For the text-containing cell, return its midpoint in (X, Y) coordinate format. 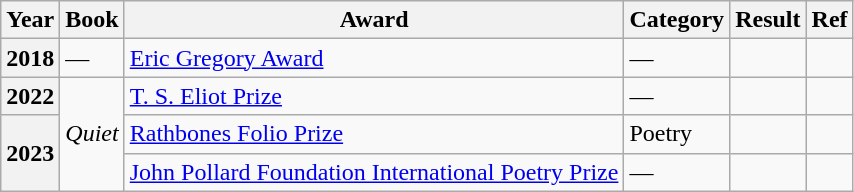
T. S. Eliot Prize (374, 96)
Book (92, 20)
Poetry (677, 134)
Ref (830, 20)
2018 (30, 58)
Year (30, 20)
Rathbones Folio Prize (374, 134)
Eric Gregory Award (374, 58)
Quiet (92, 134)
John Pollard Foundation International Poetry Prize (374, 172)
2023 (30, 153)
Category (677, 20)
Award (374, 20)
2022 (30, 96)
Result (768, 20)
